Return the [X, Y] coordinate for the center point of the cell that contains the specified text.  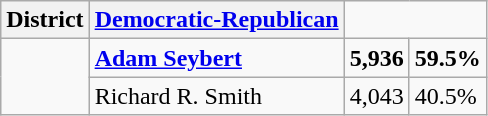
Richard R. Smith [216, 96]
40.5% [448, 96]
5,936 [376, 58]
Democratic-Republican [216, 20]
Adam Seybert [216, 58]
District [45, 20]
59.5% [448, 58]
4,043 [376, 96]
